Detect which cell encompasses the target text, then output its (X, Y) center coordinate. 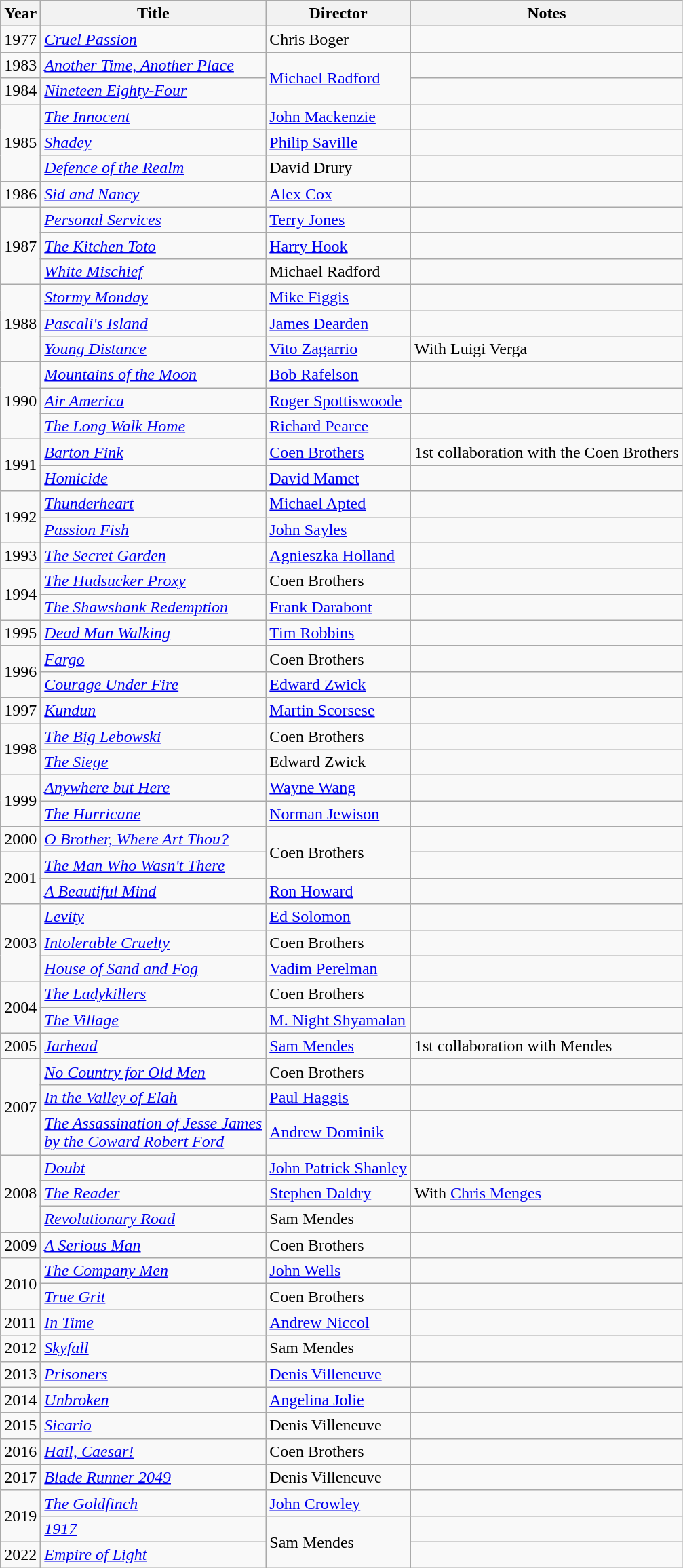
In Time (153, 1322)
Fargo (153, 659)
The Hudsucker Proxy (153, 581)
2017 (20, 1477)
Alex Cox (338, 194)
The Assassination of Jesse Jamesby the Coward Robert Ford (153, 1133)
No Country for Old Men (153, 1072)
Norman Jewison (338, 814)
The Goldfinch (153, 1503)
Kundun (153, 710)
Mountains of the Moon (153, 375)
Sid and Nancy (153, 194)
John Patrick Shanley (338, 1167)
2010 (20, 1284)
Jarhead (153, 1046)
The Secret Garden (153, 555)
Young Distance (153, 349)
Paul Haggis (338, 1097)
Prisoners (153, 1374)
1993 (20, 555)
In the Valley of Elah (153, 1097)
Intolerable Cruelty (153, 943)
A Beautiful Mind (153, 891)
John Mackenzie (338, 117)
1917 (153, 1529)
With Luigi Verga (547, 349)
1987 (20, 246)
The Village (153, 1020)
Unbroken (153, 1400)
The Hurricane (153, 814)
2001 (20, 878)
Stormy Monday (153, 297)
White Mischief (153, 271)
Levity (153, 917)
Wayne Wang (338, 788)
2014 (20, 1400)
Martin Scorsese (338, 710)
Vito Zagarrio (338, 349)
2004 (20, 1007)
2011 (20, 1322)
2003 (20, 943)
Dead Man Walking (153, 633)
The Man Who Wasn't There (153, 865)
2022 (20, 1554)
1986 (20, 194)
The Innocent (153, 117)
The Reader (153, 1194)
O Brother, Where Art Thou? (153, 840)
1997 (20, 710)
With Chris Menges (547, 1194)
Frank Darabont (338, 607)
Vadim Perelman (338, 968)
John Wells (338, 1271)
1995 (20, 633)
The Kitchen Toto (153, 246)
1985 (20, 142)
The Big Lebowski (153, 736)
The Siege (153, 762)
Ed Solomon (338, 917)
Nineteen Eighty-Four (153, 91)
House of Sand and Fog (153, 968)
Thunderheart (153, 504)
Homicide (153, 478)
Andrew Niccol (338, 1322)
Anywhere but Here (153, 788)
Defence of the Realm (153, 168)
Barton Fink (153, 452)
2019 (20, 1516)
2007 (20, 1107)
Richard Pearce (338, 427)
2013 (20, 1374)
Hail, Caesar! (153, 1451)
Stephen Daldry (338, 1194)
A Serious Man (153, 1245)
Andrew Dominik (338, 1133)
Shadey (153, 142)
Personal Services (153, 220)
1984 (20, 91)
Harry Hook (338, 246)
1977 (20, 39)
Year (20, 14)
David Drury (338, 168)
Blade Runner 2049 (153, 1477)
2000 (20, 840)
Skyfall (153, 1348)
2012 (20, 1348)
John Crowley (338, 1503)
The Shawshank Redemption (153, 607)
The Company Men (153, 1271)
Michael Apted (338, 504)
1991 (20, 465)
Cruel Passion (153, 39)
Roger Spottiswoode (338, 401)
Empire of Light (153, 1554)
Bob Rafelson (338, 375)
2005 (20, 1046)
1994 (20, 594)
2009 (20, 1245)
Mike Figgis (338, 297)
Courage Under Fire (153, 684)
James Dearden (338, 324)
Title (153, 14)
Another Time, Another Place (153, 65)
2016 (20, 1451)
Ron Howard (338, 891)
1st collaboration with the Coen Brothers (547, 452)
Tim Robbins (338, 633)
Air America (153, 401)
Sicario (153, 1426)
1998 (20, 749)
2015 (20, 1426)
1988 (20, 323)
John Sayles (338, 530)
Revolutionary Road (153, 1219)
Doubt (153, 1167)
1st collaboration with Mendes (547, 1046)
David Mamet (338, 478)
1996 (20, 671)
Philip Saville (338, 142)
1990 (20, 401)
1992 (20, 517)
1999 (20, 801)
Angelina Jolie (338, 1400)
2008 (20, 1193)
Chris Boger (338, 39)
Notes (547, 14)
Passion Fish (153, 530)
Terry Jones (338, 220)
1983 (20, 65)
True Grit (153, 1297)
Pascali's Island (153, 324)
Agnieszka Holland (338, 555)
The Ladykillers (153, 994)
M. Night Shyamalan (338, 1020)
Director (338, 14)
The Long Walk Home (153, 427)
